Pinpoint the cell where the given text exists, returning its [x, y] midpoint coordinate. 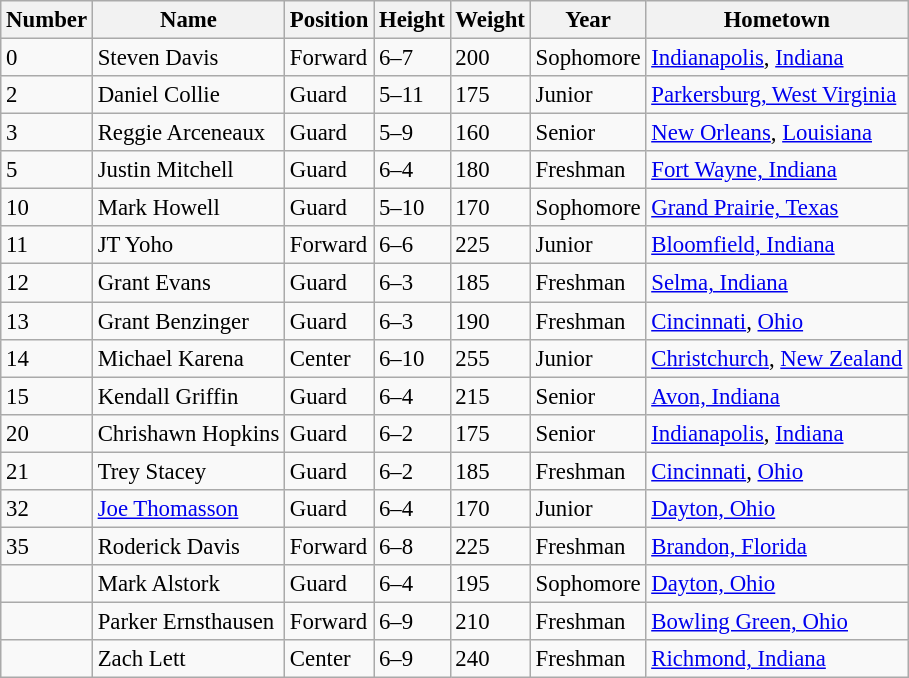
Bloomfield, Indiana [777, 245]
Parker Ernsthausen [188, 621]
Grant Evans [188, 283]
215 [490, 396]
195 [490, 584]
21 [47, 471]
5–9 [412, 133]
0 [47, 58]
35 [47, 546]
Brandon, Florida [777, 546]
5 [47, 170]
Kendall Griffin [188, 396]
190 [490, 321]
Selma, Indiana [777, 283]
3 [47, 133]
Year [588, 20]
Reggie Arceneaux [188, 133]
6–10 [412, 358]
180 [490, 170]
Avon, Indiana [777, 396]
6–8 [412, 546]
5–10 [412, 208]
Bowling Green, Ohio [777, 621]
200 [490, 58]
12 [47, 283]
Daniel Collie [188, 95]
Christchurch, New Zealand [777, 358]
Hometown [777, 20]
Fort Wayne, Indiana [777, 170]
Joe Thomasson [188, 509]
6–6 [412, 245]
240 [490, 659]
Weight [490, 20]
32 [47, 509]
Mark Howell [188, 208]
Trey Stacey [188, 471]
Height [412, 20]
160 [490, 133]
Steven Davis [188, 58]
Name [188, 20]
New Orleans, Louisiana [777, 133]
5–11 [412, 95]
Roderick Davis [188, 546]
Number [47, 20]
Richmond, Indiana [777, 659]
11 [47, 245]
10 [47, 208]
Justin Mitchell [188, 170]
255 [490, 358]
6–7 [412, 58]
Zach Lett [188, 659]
20 [47, 433]
2 [47, 95]
Parkersburg, West Virginia [777, 95]
Mark Alstork [188, 584]
Grand Prairie, Texas [777, 208]
13 [47, 321]
15 [47, 396]
Position [330, 20]
210 [490, 621]
JT Yoho [188, 245]
Chrishawn Hopkins [188, 433]
Michael Karena [188, 358]
Grant Benzinger [188, 321]
14 [47, 358]
